Detect which cell encompasses the target text, then output its (x, y) center coordinate. 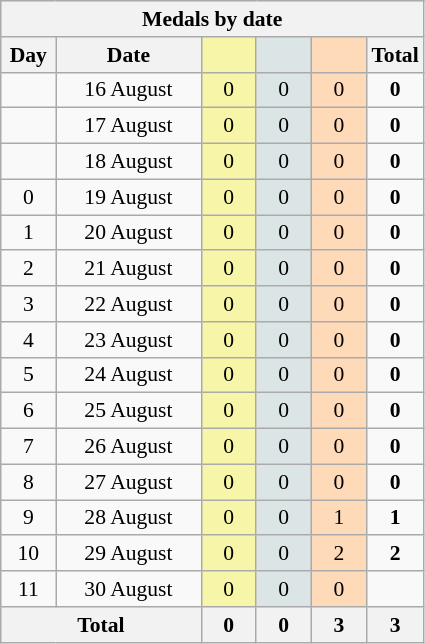
18 August (128, 162)
Date (128, 55)
28 August (128, 518)
29 August (128, 554)
4 (28, 340)
17 August (128, 126)
20 August (128, 233)
22 August (128, 304)
Medals by date (212, 19)
7 (28, 447)
Day (28, 55)
25 August (128, 411)
27 August (128, 482)
10 (28, 554)
8 (28, 482)
23 August (128, 340)
24 August (128, 375)
6 (28, 411)
11 (28, 589)
9 (28, 518)
19 August (128, 197)
16 August (128, 90)
26 August (128, 447)
5 (28, 375)
21 August (128, 269)
30 August (128, 589)
